Detect which cell encompasses the target text, then output its (X, Y) center coordinate. 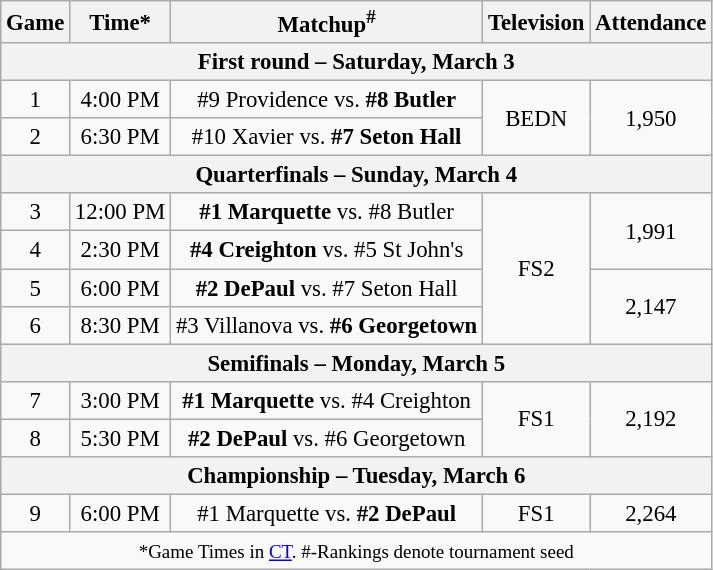
8 (36, 438)
2,264 (651, 513)
Quarterfinals – Sunday, March 4 (356, 175)
1,950 (651, 118)
Championship – Tuesday, March 6 (356, 476)
9 (36, 513)
2,147 (651, 306)
5 (36, 288)
#2 DePaul vs. #7 Seton Hall (327, 288)
BEDN (536, 118)
#9 Providence vs. #8 Butler (327, 100)
1 (36, 100)
Television (536, 22)
#1 Marquette vs. #4 Creighton (327, 400)
6 (36, 325)
8:30 PM (120, 325)
3 (36, 213)
4:00 PM (120, 100)
12:00 PM (120, 213)
#3 Villanova vs. #6 Georgetown (327, 325)
2 (36, 137)
4 (36, 250)
2,192 (651, 418)
Game (36, 22)
#10 Xavier vs. #7 Seton Hall (327, 137)
7 (36, 400)
#1 Marquette vs. #8 Butler (327, 213)
#1 Marquette vs. #2 DePaul (327, 513)
*Game Times in CT. #-Rankings denote tournament seed (356, 551)
5:30 PM (120, 438)
3:00 PM (120, 400)
1,991 (651, 232)
6:30 PM (120, 137)
Time* (120, 22)
#2 DePaul vs. #6 Georgetown (327, 438)
Attendance (651, 22)
2:30 PM (120, 250)
Matchup# (327, 22)
Semifinals – Monday, March 5 (356, 363)
First round – Saturday, March 3 (356, 62)
#4 Creighton vs. #5 St John's (327, 250)
FS2 (536, 269)
